Return (x, y) of the center of cell containing provided text 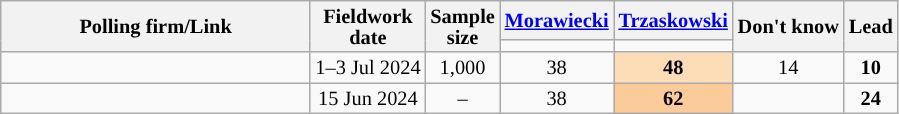
1,000 (462, 68)
24 (871, 98)
14 (788, 68)
10 (871, 68)
Samplesize (462, 26)
15 Jun 2024 (368, 98)
Lead (871, 26)
1–3 Jul 2024 (368, 68)
Polling firm/Link (156, 26)
48 (674, 68)
Trzaskowski (674, 20)
– (462, 98)
Morawiecki (557, 20)
Fieldworkdate (368, 26)
62 (674, 98)
Don't know (788, 26)
